Scan for the cell matching the given text and deliver its [X, Y] coordinate at center. 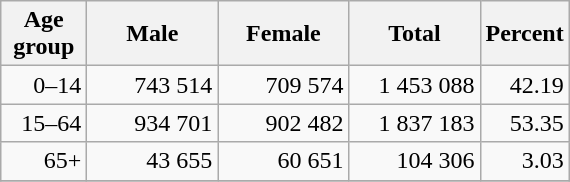
104 306 [414, 161]
0–14 [44, 85]
Age group [44, 34]
3.03 [524, 161]
15–64 [44, 123]
902 482 [284, 123]
1 837 183 [414, 123]
Percent [524, 34]
743 514 [152, 85]
42.19 [524, 85]
Female [284, 34]
43 655 [152, 161]
709 574 [284, 85]
60 651 [284, 161]
Male [152, 34]
65+ [44, 161]
53.35 [524, 123]
934 701 [152, 123]
Total [414, 34]
1 453 088 [414, 85]
